From the cell containing the given text, extract its center point as [x, y] coordinate. 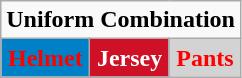
Pants [204, 58]
Uniform Combination [121, 20]
Jersey [130, 58]
Helmet [46, 58]
